Locate the cell with the specified text and output its (X, Y) center coordinate. 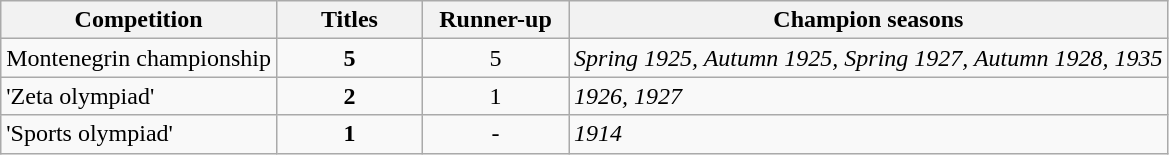
'Sports olympiad' (139, 134)
Spring 1925, Autumn 1925, Spring 1927, Autumn 1928, 1935 (869, 58)
Titles (349, 20)
'Zeta olympiad' (139, 96)
1914 (869, 134)
- (496, 134)
Champion seasons (869, 20)
1926, 1927 (869, 96)
Montenegrin championship (139, 58)
2 (349, 96)
Runner-up (496, 20)
Competition (139, 20)
